Determine the [X, Y] coordinate at the center of the cell enclosing the given text.  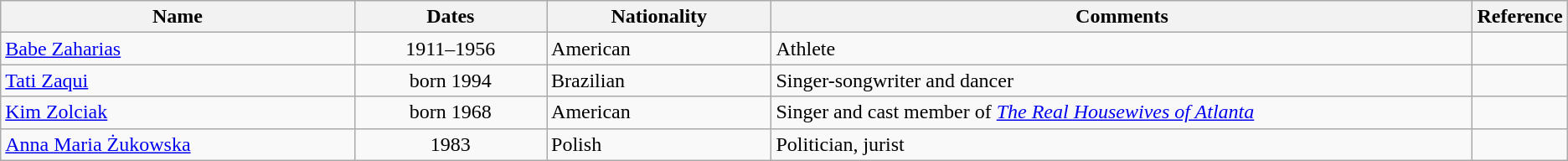
Tati Zaqui [178, 80]
1983 [451, 144]
Babe Zaharias [178, 49]
Nationality [659, 17]
Brazilian [659, 80]
Comments [1122, 17]
Kim Zolciak [178, 112]
born 1968 [451, 112]
Name [178, 17]
1911–1956 [451, 49]
Singer-songwriter and dancer [1122, 80]
Singer and cast member of The Real Housewives of Atlanta [1122, 112]
Athlete [1122, 49]
Reference [1519, 17]
born 1994 [451, 80]
Anna Maria Żukowska [178, 144]
Dates [451, 17]
Polish [659, 144]
Politician, jurist [1122, 144]
